Capture the cell that displays the provided text and extract its [X, Y] central coordinate. 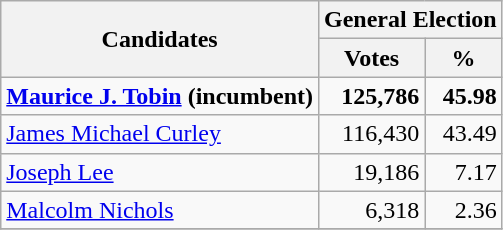
116,430 [372, 134]
2.36 [464, 210]
19,186 [372, 172]
% [464, 58]
45.98 [464, 96]
125,786 [372, 96]
7.17 [464, 172]
43.49 [464, 134]
Joseph Lee [160, 172]
General Election [411, 20]
Malcolm Nichols [160, 210]
James Michael Curley [160, 134]
Candidates [160, 39]
Votes [372, 58]
6,318 [372, 210]
Maurice J. Tobin (incumbent) [160, 96]
